Detect which cell encompasses the target text, then output its (X, Y) center coordinate. 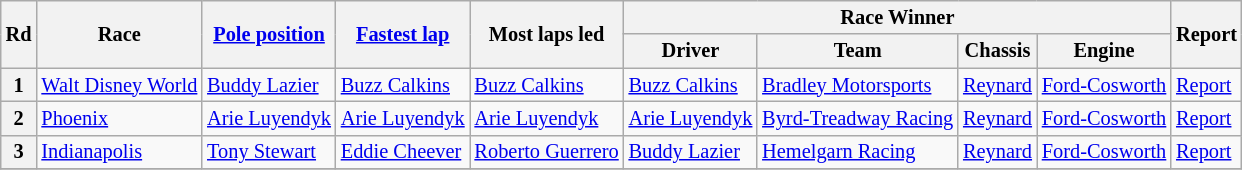
3 (19, 152)
Bradley Motorsports (858, 85)
Most laps led (547, 34)
Team (858, 51)
Race (119, 34)
1 (19, 85)
Chassis (998, 51)
Rd (19, 34)
Byrd-Treadway Racing (858, 118)
Engine (1104, 51)
2 (19, 118)
Race Winner (898, 17)
Eddie Cheever (403, 152)
Phoenix (119, 118)
Pole position (269, 34)
Walt Disney World (119, 85)
Tony Stewart (269, 152)
Indianapolis (119, 152)
Driver (691, 51)
Hemelgarn Racing (858, 152)
Roberto Guerrero (547, 152)
Fastest lap (403, 34)
